Capture the cell that displays the provided text and extract its (x, y) central coordinate. 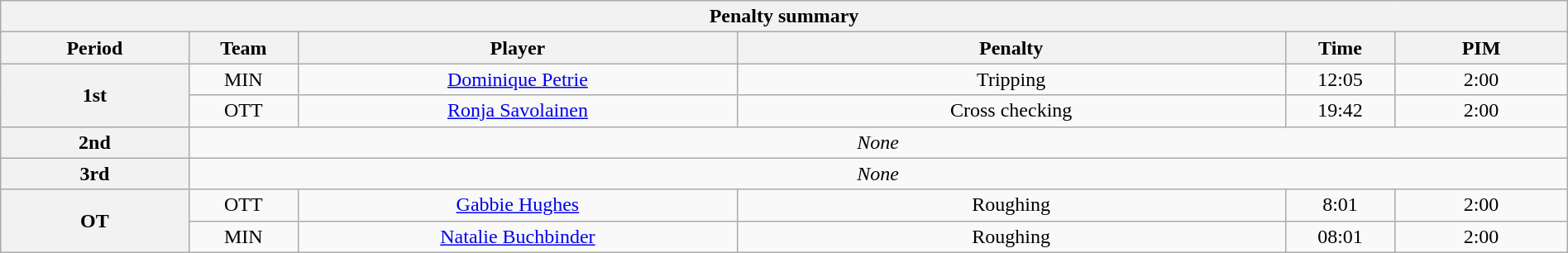
Team (243, 48)
Penalty summary (784, 17)
Penalty (1011, 48)
Cross checking (1011, 111)
19:42 (1340, 111)
Gabbie Hughes (518, 205)
PIM (1481, 48)
Period (94, 48)
Tripping (1011, 79)
1st (94, 95)
Time (1340, 48)
8:01 (1340, 205)
Ronja Savolainen (518, 111)
Player (518, 48)
OT (94, 221)
2nd (94, 142)
3rd (94, 174)
Natalie Buchbinder (518, 236)
12:05 (1340, 79)
Dominique Petrie (518, 79)
08:01 (1340, 236)
